Return (X, Y) of the center of cell containing provided text 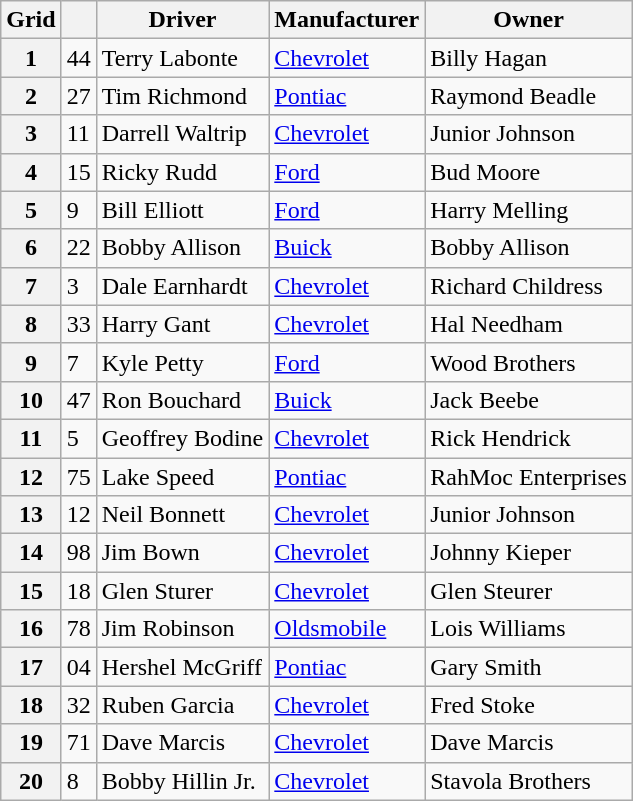
Richard Childress (529, 286)
Neil Bonnett (182, 515)
Owner (529, 20)
Jim Robinson (182, 629)
04 (78, 667)
Harry Gant (182, 324)
Gary Smith (529, 667)
13 (31, 515)
Bud Moore (529, 172)
78 (78, 629)
Hershel McGriff (182, 667)
Terry Labonte (182, 58)
Glen Sturer (182, 591)
1 (31, 58)
Ruben Garcia (182, 705)
Lake Speed (182, 477)
Jim Bown (182, 553)
Manufacturer (347, 20)
17 (31, 667)
Jack Beebe (529, 400)
Lois Williams (529, 629)
Bill Elliott (182, 210)
Geoffrey Bodine (182, 438)
10 (31, 400)
Raymond Beadle (529, 96)
Bobby Hillin Jr. (182, 781)
Hal Needham (529, 324)
6 (31, 248)
Driver (182, 20)
Dale Earnhardt (182, 286)
33 (78, 324)
32 (78, 705)
14 (31, 553)
16 (31, 629)
Ron Bouchard (182, 400)
RahMoc Enterprises (529, 477)
Billy Hagan (529, 58)
Darrell Waltrip (182, 134)
2 (31, 96)
4 (31, 172)
Wood Brothers (529, 362)
Ricky Rudd (182, 172)
22 (78, 248)
Stavola Brothers (529, 781)
Harry Melling (529, 210)
19 (31, 743)
Glen Steurer (529, 591)
98 (78, 553)
27 (78, 96)
Oldsmobile (347, 629)
Fred Stoke (529, 705)
20 (31, 781)
71 (78, 743)
Tim Richmond (182, 96)
Rick Hendrick (529, 438)
47 (78, 400)
Kyle Petty (182, 362)
44 (78, 58)
Grid (31, 20)
75 (78, 477)
Johnny Kieper (529, 553)
